Return the [x, y] coordinate for the center point of the cell that contains the specified text.  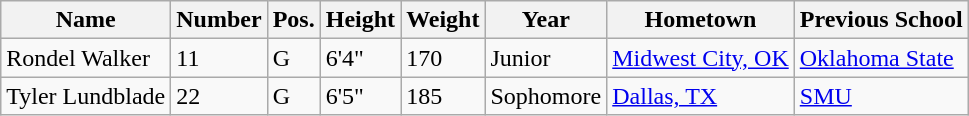
Dallas, TX [701, 96]
6'5" [360, 96]
Rondel Walker [86, 58]
Previous School [881, 20]
Sophomore [546, 96]
Junior [546, 58]
Weight [443, 20]
11 [219, 58]
Name [86, 20]
170 [443, 58]
SMU [881, 96]
Pos. [294, 20]
Hometown [701, 20]
Tyler Lundblade [86, 96]
Oklahoma State [881, 58]
22 [219, 96]
Number [219, 20]
Height [360, 20]
Year [546, 20]
185 [443, 96]
Midwest City, OK [701, 58]
6'4" [360, 58]
